From the cell containing the given text, extract its center point as (x, y) coordinate. 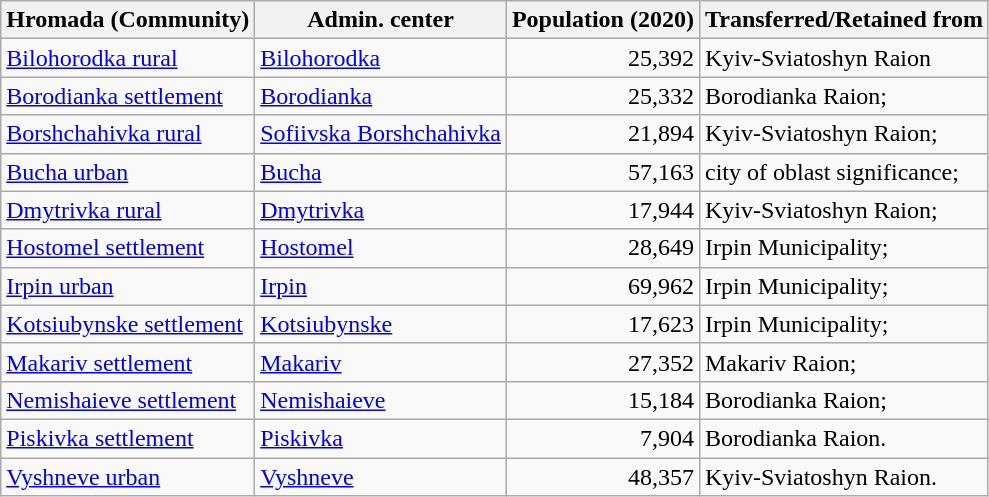
Admin. center (381, 20)
Bilohorodka (381, 58)
Makariv settlement (128, 362)
Makariv (381, 362)
17,623 (602, 324)
Kotsiubynske (381, 324)
25,392 (602, 58)
25,332 (602, 96)
Kyiv-Sviatoshyn Raion. (844, 477)
Vyshneve (381, 477)
Irpin (381, 286)
57,163 (602, 172)
Borodianka (381, 96)
Kyiv-Sviatoshyn Raion (844, 58)
15,184 (602, 400)
Dmytrivka rural (128, 210)
7,904 (602, 438)
21,894 (602, 134)
27,352 (602, 362)
Irpin urban (128, 286)
Borshchahivka rural (128, 134)
Piskivka (381, 438)
Bucha (381, 172)
28,649 (602, 248)
Nemishaieve (381, 400)
Hromada (Community) (128, 20)
48,357 (602, 477)
Sofiivska Borshchahivka (381, 134)
city of oblast significance; (844, 172)
Bucha urban (128, 172)
17,944 (602, 210)
Population (2020) (602, 20)
Piskivka settlement (128, 438)
Bilohorodka rural (128, 58)
Dmytrivka (381, 210)
Transferred/Retained from (844, 20)
Vyshneve urban (128, 477)
Nemishaieve settlement (128, 400)
Hostomel settlement (128, 248)
69,962 (602, 286)
Borodianka Raion. (844, 438)
Hostomel (381, 248)
Kotsiubynske settlement (128, 324)
Makariv Raion; (844, 362)
Borodianka settlement (128, 96)
